Identify which cell holds the provided text, then report its [X, Y] central coordinate. 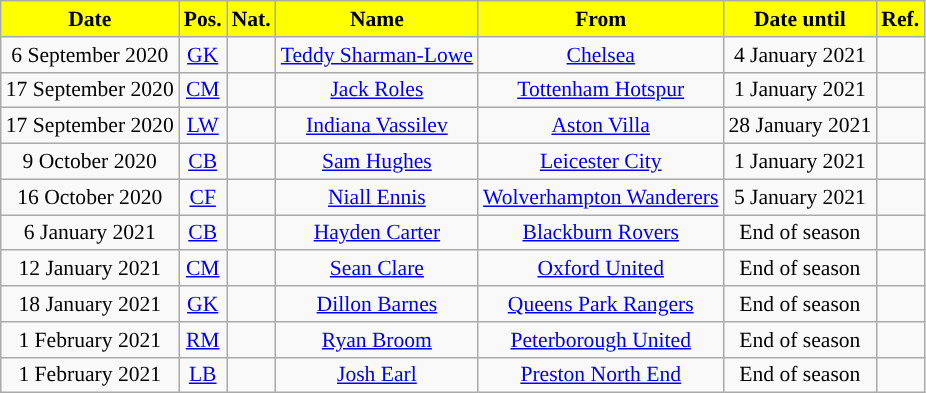
5 January 2021 [800, 197]
RM [203, 340]
18 January 2021 [90, 304]
4 January 2021 [800, 55]
Oxford United [600, 269]
Name [377, 19]
Ryan Broom [377, 340]
Nat. [252, 19]
Queens Park Rangers [600, 304]
Tottenham Hotspur [600, 90]
Ref. [900, 19]
Date until [800, 19]
Preston North End [600, 375]
Hayden Carter [377, 233]
Josh Earl [377, 375]
6 January 2021 [90, 233]
Sean Clare [377, 269]
Date [90, 19]
Teddy Sharman-Lowe [377, 55]
Indiana Vassilev [377, 126]
6 September 2020 [90, 55]
Dillon Barnes [377, 304]
Jack Roles [377, 90]
From [600, 19]
LW [203, 126]
Leicester City [600, 162]
CF [203, 197]
28 January 2021 [800, 126]
12 January 2021 [90, 269]
16 October 2020 [90, 197]
LB [203, 375]
Blackburn Rovers [600, 233]
Peterborough United [600, 340]
Wolverhampton Wanderers [600, 197]
Sam Hughes [377, 162]
9 October 2020 [90, 162]
Chelsea [600, 55]
Aston Villa [600, 126]
Niall Ennis [377, 197]
Pos. [203, 19]
